Identify which cell holds the provided text, then report its [x, y] central coordinate. 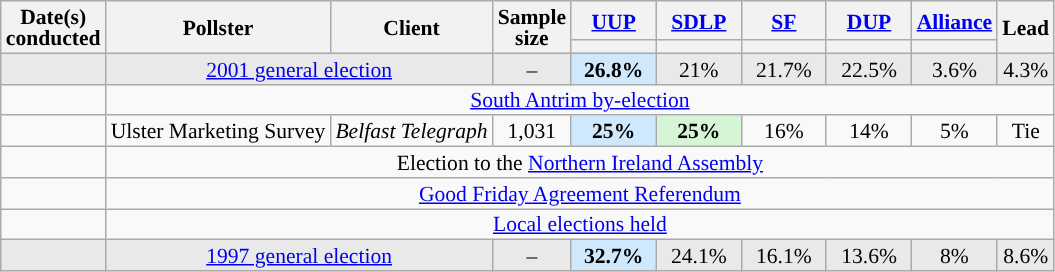
SF [784, 20]
Good Friday Agreement Referendum [580, 194]
Lead [1026, 27]
Date(s)conducted [54, 27]
3.6% [955, 68]
5% [955, 132]
Local elections held [580, 224]
Alliance [955, 20]
16% [784, 132]
8% [955, 256]
Samplesize [532, 27]
Pollster [218, 27]
1997 general election [300, 256]
21% [698, 68]
21.7% [784, 68]
DUP [868, 20]
4.3% [1026, 68]
32.7% [614, 256]
SDLP [698, 20]
Ulster Marketing Survey [218, 132]
24.1% [698, 256]
16.1% [784, 256]
Tie [1026, 132]
14% [868, 132]
26.8% [614, 68]
13.6% [868, 256]
8.6% [1026, 256]
Belfast Telegraph [411, 132]
South Antrim by-election [580, 100]
1,031 [532, 132]
22.5% [868, 68]
Election to the Northern Ireland Assembly [580, 162]
UUP [614, 20]
2001 general election [300, 68]
Client [411, 27]
